Extract the (X, Y) coordinate from the center of the cell holding the provided text.  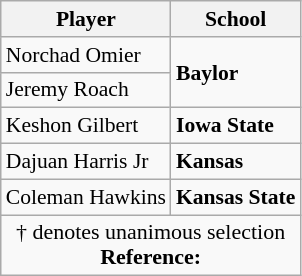
Dajuan Harris Jr (86, 162)
Player (86, 19)
Baylor (236, 72)
Kansas State (236, 197)
Coleman Hawkins (86, 197)
School (236, 19)
Iowa State (236, 126)
Keshon Gilbert (86, 126)
Jeremy Roach (86, 90)
Norchad Omier (86, 55)
Kansas (236, 162)
† denotes unanimous selectionReference: (151, 246)
